For the text-containing cell, return its midpoint in (x, y) coordinate format. 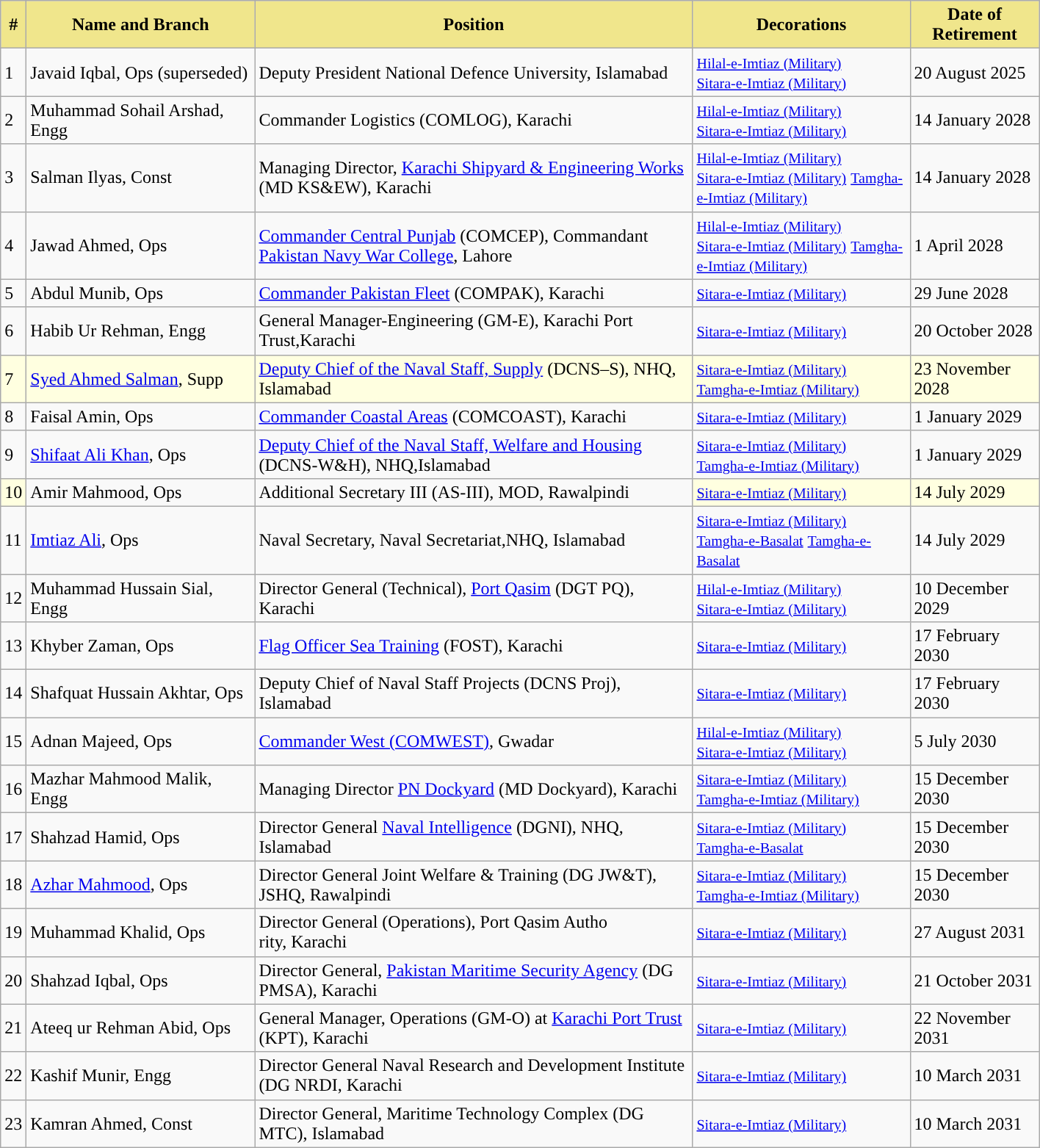
7 (13, 379)
Commander Central Punjab (COMCEP), Commandant Pakistan Navy War College, Lahore (474, 245)
Faisal Amin, Ops (141, 416)
Director General (Technical), Port Qasim (DGT PQ), Karachi (474, 598)
Shifaat Ali Khan, Ops (141, 454)
9 (13, 454)
20 October 2028 (975, 331)
Muhammad Khalid, Ops (141, 933)
# (13, 25)
15 (13, 742)
2 (13, 120)
6 (13, 331)
Amir Mahmood, Ops (141, 492)
Director General Joint Welfare & Training (DG JW&T), JSHQ, Rawalpindi (474, 884)
Commander West (COMWEST), Gwadar (474, 742)
Shahzad Iqbal, Ops (141, 980)
12 (13, 598)
General Manager-Engineering (GM-E), Karachi Port Trust,Karachi (474, 331)
21 October 2031 (975, 980)
Flag Officer Sea Training (FOST), Karachi (474, 646)
Commander Pakistan Fleet (COMPAK), Karachi (474, 293)
Position (474, 25)
22 (13, 1075)
Director General, Maritime Technology Complex (DG MTC), Islamabad (474, 1124)
Javaid Iqbal, Ops (superseded) (141, 72)
Ateeq ur Rehman Abid, Ops (141, 1028)
Mazhar Mahmood Malik, Engg (141, 789)
10 (13, 492)
Muhammad Hussain Sial, Engg (141, 598)
Naval Secretary, Naval Secretariat,NHQ, Islamabad (474, 540)
Deputy Chief of the Naval Staff, Welfare and Housing (DCNS-W&H), NHQ,Islamabad (474, 454)
19 (13, 933)
4 (13, 245)
10 December 2029 (975, 598)
Additional Secretary III (AS-III), MOD, Rawalpindi (474, 492)
16 (13, 789)
21 (13, 1028)
Name and Branch (141, 25)
23 November 2028 (975, 379)
Habib Ur Rehman, Engg (141, 331)
Imtiaz Ali, Ops (141, 540)
Managing Director, Karachi Shipyard & Engineering Works (MD KS&EW), Karachi (474, 178)
General Manager, Operations (GM-O) at Karachi Port Trust (KPT), Karachi (474, 1028)
Salman Ilyas, Const (141, 178)
3 (13, 178)
Azhar Mahmood, Ops (141, 884)
Director General Naval Research and Development Institute (DG NRDI, Karachi (474, 1075)
Khyber Zaman, Ops (141, 646)
Jawad Ahmed, Ops (141, 245)
8 (13, 416)
Managing Director PN Dockyard (MD Dockyard), Karachi (474, 789)
Deputy President National Defence University, Islamabad (474, 72)
23 (13, 1124)
Kamran Ahmed, Const (141, 1124)
1 April 2028 (975, 245)
Director General Naval Intelligence (DGNI), NHQ, Islamabad (474, 837)
Abdul Munib, Ops (141, 293)
Deputy Chief of the Naval Staff, Supply (DCNS–S), NHQ, Islamabad (474, 379)
13 (13, 646)
11 (13, 540)
14 (13, 693)
17 (13, 837)
Kashif Munir, Engg (141, 1075)
Shafquat Hussain Akhtar, Ops (141, 693)
5 (13, 293)
18 (13, 884)
Muhammad Sohail Arshad, Engg (141, 120)
Deputy Chief of Naval Staff Projects (DCNS Proj), Islamabad (474, 693)
Adnan Majeed, Ops (141, 742)
20 (13, 980)
Sitara-e-Imtiaz (Military) Tamgha-e-Basalat Tamgha-e-Basalat (801, 540)
Syed Ahmed Salman, Supp (141, 379)
Director General, Pakistan Maritime Security Agency (DG PMSA), Karachi (474, 980)
Date of Retirement (975, 25)
Sitara-e-Imtiaz (Military) Tamgha-e-Basalat (801, 837)
5 July 2030 (975, 742)
Director General (Operations), Port Qasim Authority, Karachi (474, 933)
1 (13, 72)
Commander Logistics (COMLOG), Karachi (474, 120)
20 August 2025 (975, 72)
27 August 2031 (975, 933)
22 November 2031 (975, 1028)
Shahzad Hamid, Ops (141, 837)
29 June 2028 (975, 293)
Decorations (801, 25)
Hilal-e-Imtiaz (Military)Sitara-e-Imtiaz (Military) (801, 598)
Commander Coastal Areas (COMCOAST), Karachi (474, 416)
